Pinpoint the cell where the given text exists, returning its (X, Y) midpoint coordinate. 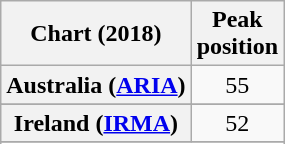
Ireland (IRMA) (96, 123)
52 (237, 123)
55 (237, 85)
Australia (ARIA) (96, 85)
Chart (2018) (96, 34)
Peakposition (237, 34)
